From the cell containing the given text, extract its center point as (X, Y) coordinate. 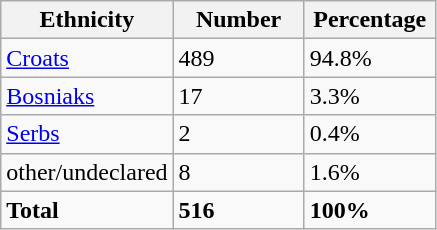
1.6% (370, 172)
Croats (87, 58)
17 (238, 96)
Total (87, 210)
Percentage (370, 20)
489 (238, 58)
94.8% (370, 58)
100% (370, 210)
Ethnicity (87, 20)
Number (238, 20)
3.3% (370, 96)
0.4% (370, 134)
2 (238, 134)
other/undeclared (87, 172)
516 (238, 210)
Serbs (87, 134)
8 (238, 172)
Bosniaks (87, 96)
